Output the (X, Y) coordinate of the center of the cell containing the given text.  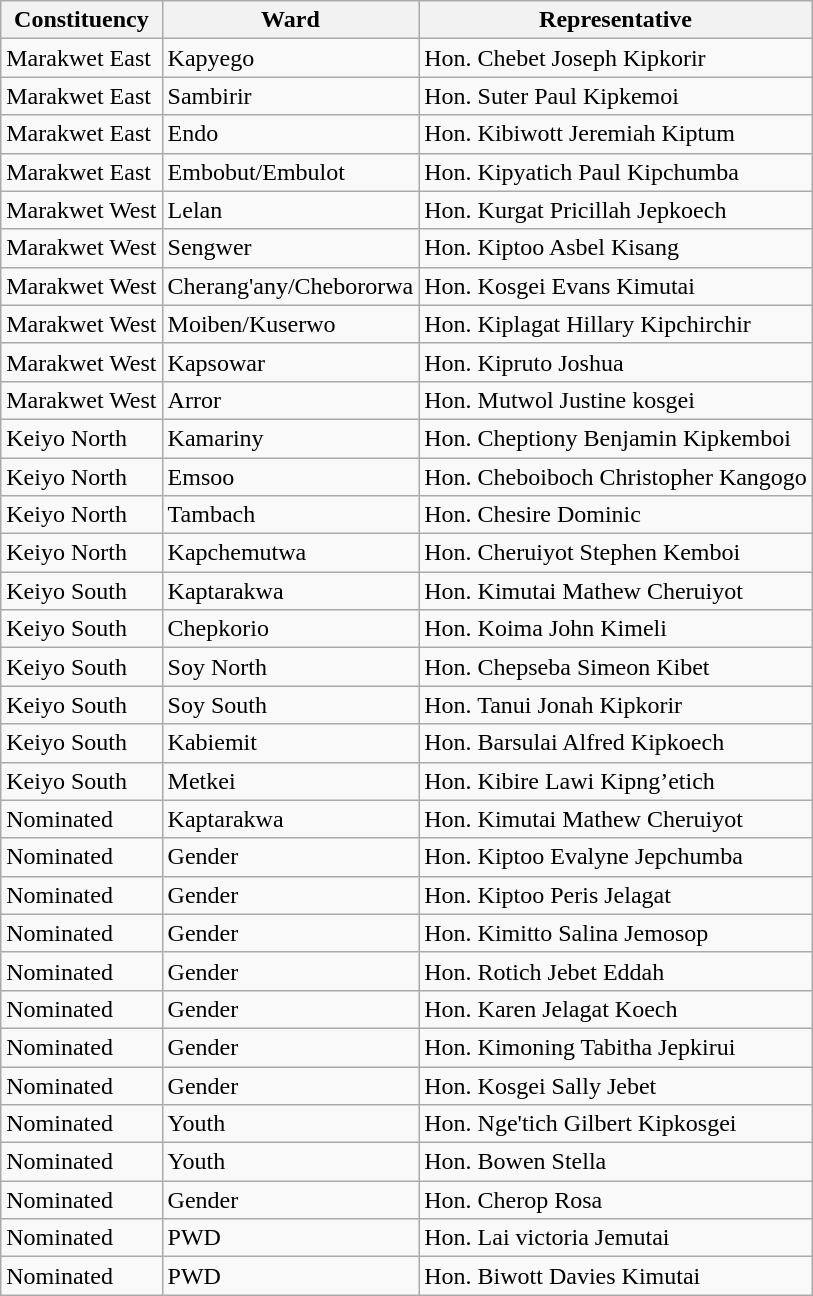
Hon. Kiplagat Hillary Kipchirchir (616, 324)
Soy South (290, 705)
Kapsowar (290, 362)
Hon. Cheboiboch Christopher Kangogo (616, 477)
Hon. Kosgei Evans Kimutai (616, 286)
Hon. Kiptoo Evalyne Jepchumba (616, 857)
Cherang'any/Chebororwa (290, 286)
Hon. Chebet Joseph Kipkorir (616, 58)
Hon. Tanui Jonah Kipkorir (616, 705)
Kapchemutwa (290, 553)
Hon. Suter Paul Kipkemoi (616, 96)
Moiben/Kuserwo (290, 324)
Hon. Kiptoo Asbel Kisang (616, 248)
Arror (290, 400)
Hon. Lai victoria Jemutai (616, 1238)
Hon. Karen Jelagat Koech (616, 1009)
Hon. Chepseba Simeon Kibet (616, 667)
Hon. Kibiwott Jeremiah Kiptum (616, 134)
Hon. Biwott Davies Kimutai (616, 1276)
Tambach (290, 515)
Hon. Kiptoo Peris Jelagat (616, 895)
Hon. Cherop Rosa (616, 1200)
Kapyego (290, 58)
Hon. Kibire Lawi Kipng’etich (616, 781)
Embobut/Embulot (290, 172)
Hon. Kipyatich Paul Kipchumba (616, 172)
Hon. Barsulai Alfred Kipkoech (616, 743)
Kabiemit (290, 743)
Hon. Cheptiony Benjamin Kipkemboi (616, 438)
Endo (290, 134)
Hon. Kipruto Joshua (616, 362)
Hon. Kimitto Salina Jemosop (616, 933)
Hon. Koima John Kimeli (616, 629)
Sengwer (290, 248)
Soy North (290, 667)
Sambirir (290, 96)
Chepkorio (290, 629)
Ward (290, 20)
Metkei (290, 781)
Hon. Cheruiyot Stephen Kemboi (616, 553)
Emsoo (290, 477)
Hon. Bowen Stella (616, 1162)
Hon. Kurgat Pricillah Jepkoech (616, 210)
Hon. Kimoning Tabitha Jepkirui (616, 1047)
Hon. Kosgei Sally Jebet (616, 1085)
Hon. Nge'tich Gilbert Kipkosgei (616, 1124)
Kamariny (290, 438)
Constituency (82, 20)
Hon. Mutwol Justine kosgei (616, 400)
Representative (616, 20)
Lelan (290, 210)
Hon. Chesire Dominic (616, 515)
Hon. Rotich Jebet Eddah (616, 971)
